Scan for the cell matching the given text and deliver its (x, y) coordinate at center. 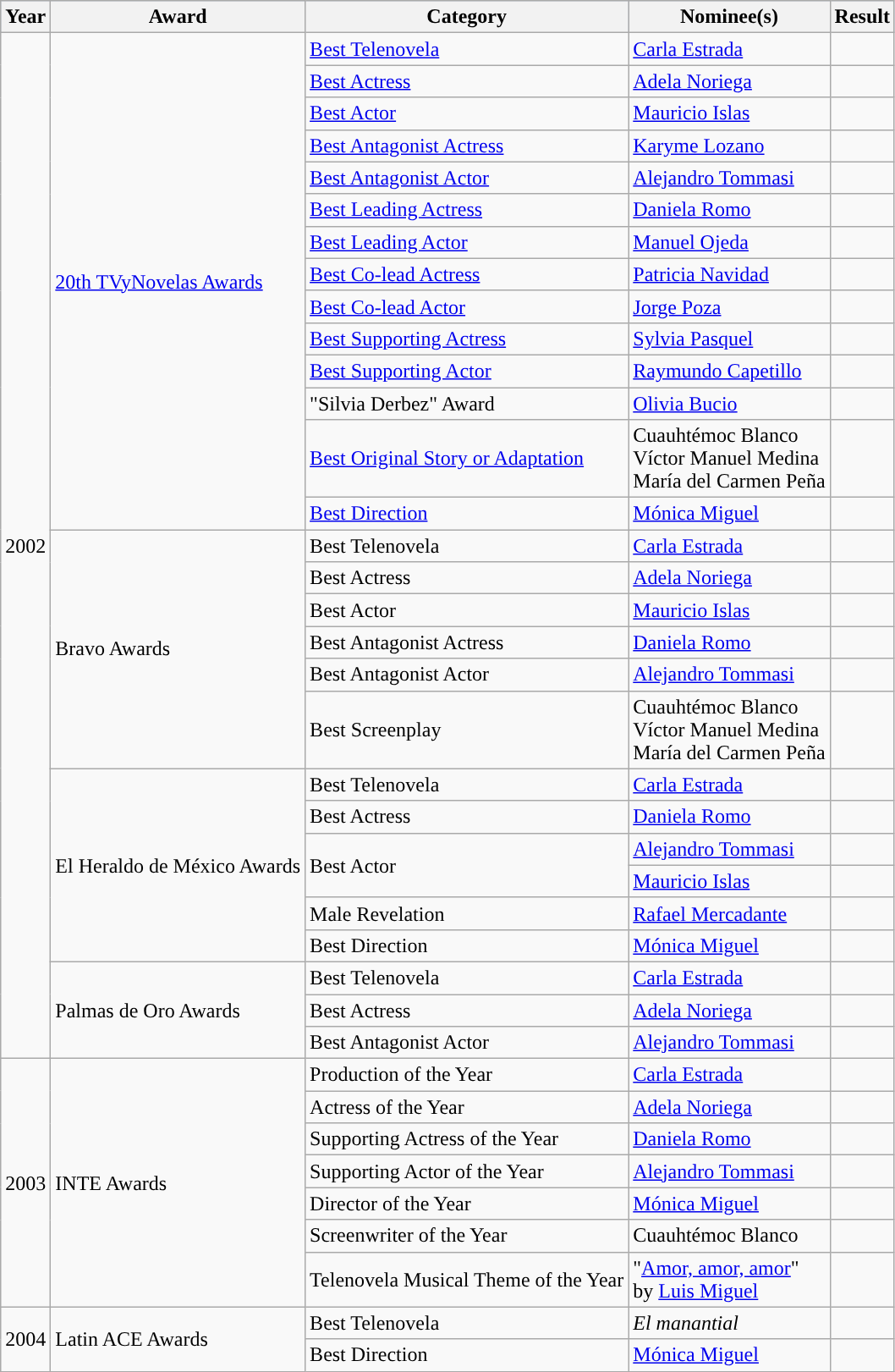
Supporting Actor of the Year (467, 1171)
20th TVyNovelas Awards (178, 281)
Actress of the Year (467, 1107)
Sylvia Pasquel (729, 339)
Raymundo Capetillo (729, 371)
Karyme Lozano (729, 146)
Cuauhtémoc Blanco (729, 1236)
Manuel Ojeda (729, 242)
Palmas de Oro Awards (178, 1010)
Best Leading Actress (467, 210)
Best Screenplay (467, 730)
Telenovela Musical Theme of the Year (467, 1280)
Male Revelation (467, 913)
Result (862, 17)
Best Supporting Actress (467, 339)
"Silvia Derbez" Award (467, 404)
Director of the Year (467, 1204)
Nominee(s) (729, 17)
Rafael Mercadante (729, 913)
Best Supporting Actor (467, 371)
Category (467, 17)
Award (178, 17)
Latin ACE Awards (178, 1339)
Screenwriter of the Year (467, 1236)
El Heraldo de México Awards (178, 865)
2002 (25, 546)
Best Original Story or Adaptation (467, 459)
Patricia Navidad (729, 274)
Jorge Poza (729, 306)
Year (25, 17)
Best Co-lead Actress (467, 274)
El manantial (729, 1323)
2004 (25, 1339)
Supporting Actress of the Year (467, 1139)
Olivia Bucio (729, 404)
Best Co-lead Actor (467, 306)
"Amor, amor, amor" by Luis Miguel (729, 1280)
2003 (25, 1183)
Bravo Awards (178, 649)
INTE Awards (178, 1183)
Production of the Year (467, 1075)
Best Leading Actor (467, 242)
